For the text-containing cell, return its midpoint in (x, y) coordinate format. 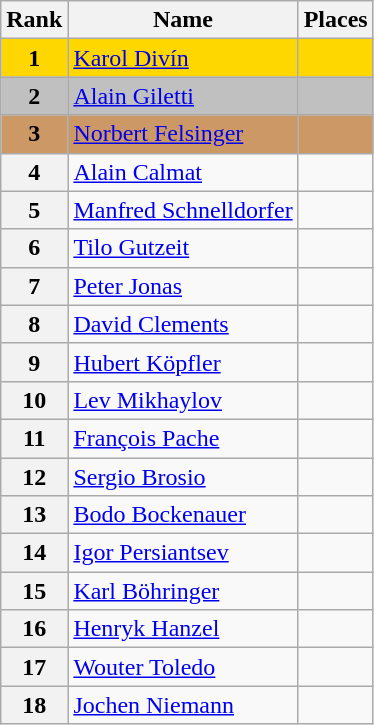
David Clements (183, 324)
Bodo Bockenauer (183, 515)
13 (34, 515)
Karl Böhringer (183, 591)
3 (34, 134)
11 (34, 438)
Peter Jonas (183, 286)
Henryk Hanzel (183, 629)
2 (34, 96)
4 (34, 172)
Norbert Felsinger (183, 134)
9 (34, 362)
18 (34, 705)
Igor Persiantsev (183, 553)
Hubert Köpfler (183, 362)
Alain Giletti (183, 96)
Sergio Brosio (183, 477)
15 (34, 591)
6 (34, 248)
5 (34, 210)
17 (34, 667)
Wouter Toledo (183, 667)
Karol Divín (183, 58)
16 (34, 629)
Alain Calmat (183, 172)
12 (34, 477)
Lev Mikhaylov (183, 400)
Rank (34, 20)
François Pache (183, 438)
Tilo Gutzeit (183, 248)
1 (34, 58)
10 (34, 400)
Name (183, 20)
Manfred Schnelldorfer (183, 210)
7 (34, 286)
14 (34, 553)
Places (336, 20)
Jochen Niemann (183, 705)
8 (34, 324)
